Detect which cell encompasses the target text, then output its (X, Y) center coordinate. 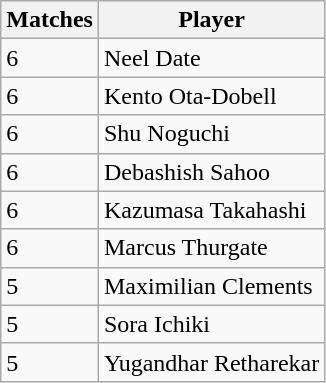
Neel Date (211, 58)
Kazumasa Takahashi (211, 210)
Matches (50, 20)
Player (211, 20)
Yugandhar Retharekar (211, 362)
Shu Noguchi (211, 134)
Kento Ota-Dobell (211, 96)
Sora Ichiki (211, 324)
Marcus Thurgate (211, 248)
Debashish Sahoo (211, 172)
Maximilian Clements (211, 286)
